Identify which cell holds the provided text, then report its (X, Y) central coordinate. 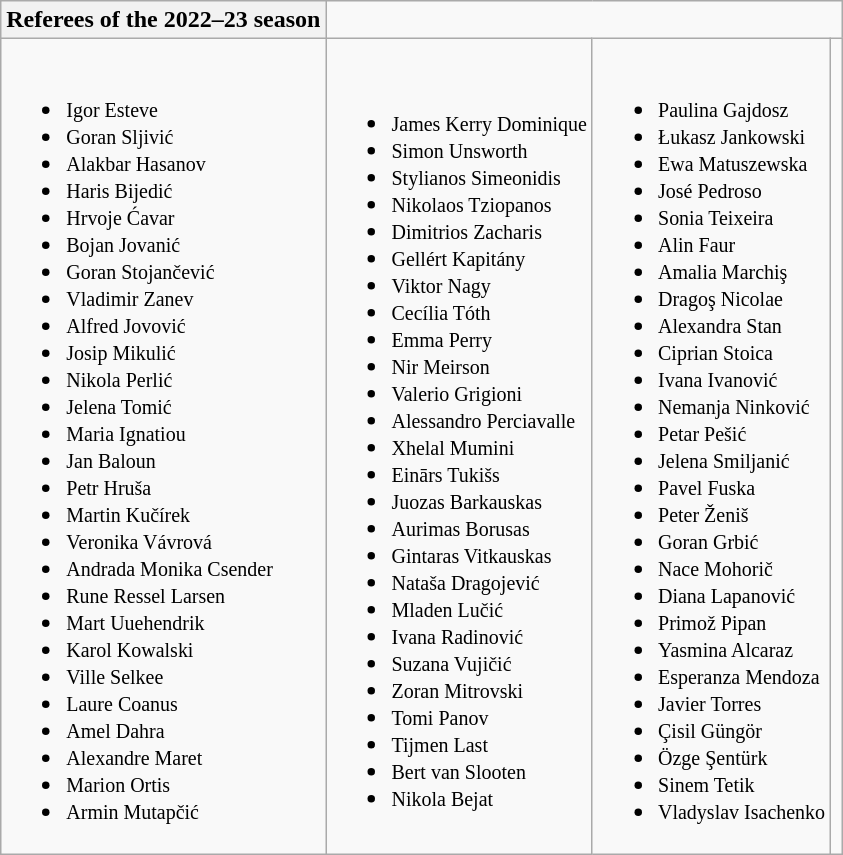
Referees of the 2022–23 season (164, 20)
